Determine the (x, y) coordinate at the center of the cell enclosing the given text.  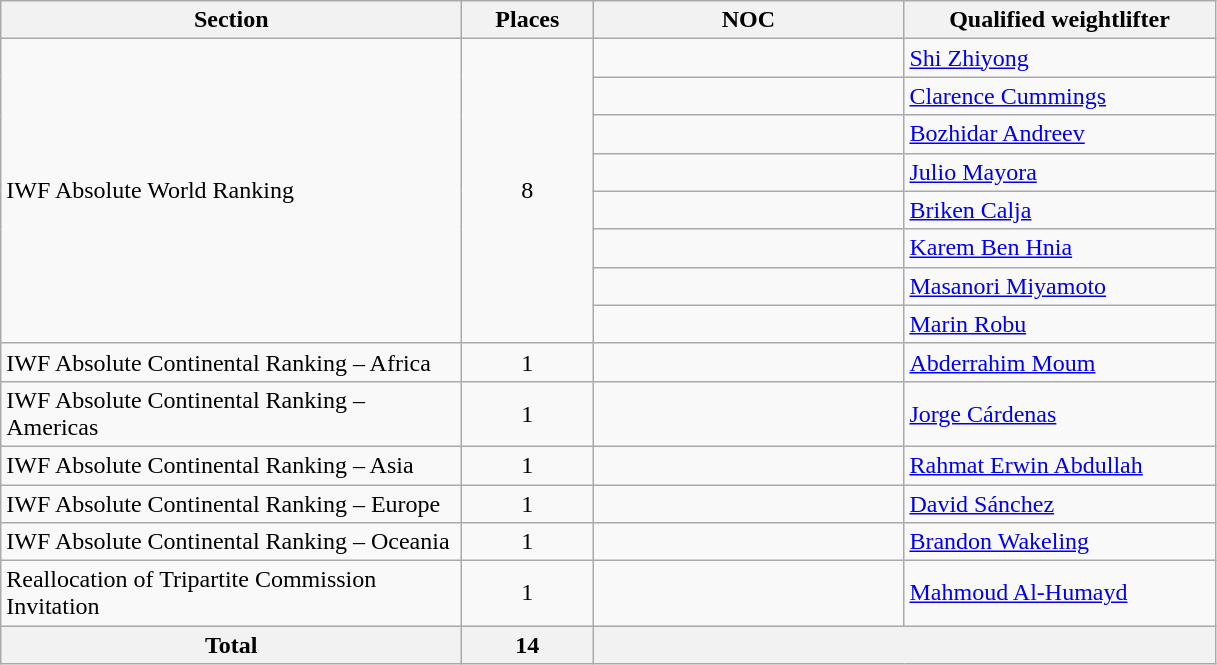
Julio Mayora (1060, 172)
Places (528, 20)
IWF Absolute Continental Ranking – Americas (232, 414)
Bozhidar Andreev (1060, 134)
8 (528, 191)
Karem Ben Hnia (1060, 248)
Shi Zhiyong (1060, 58)
Masanori Miyamoto (1060, 286)
IWF Absolute Continental Ranking – Africa (232, 362)
IWF Absolute Continental Ranking – Asia (232, 465)
Total (232, 645)
David Sánchez (1060, 503)
Reallocation of Tripartite Commission Invitation (232, 594)
Marin Robu (1060, 324)
Jorge Cárdenas (1060, 414)
Qualified weightlifter (1060, 20)
14 (528, 645)
IWF Absolute Continental Ranking – Europe (232, 503)
IWF Absolute Continental Ranking – Oceania (232, 542)
Briken Calja (1060, 210)
NOC (748, 20)
Mahmoud Al-Humayd (1060, 594)
IWF Absolute World Ranking (232, 191)
Clarence Cummings (1060, 96)
Rahmat Erwin Abdullah (1060, 465)
Section (232, 20)
Abderrahim Moum (1060, 362)
Brandon Wakeling (1060, 542)
